Determine the (X, Y) coordinate at the center of the cell enclosing the given text.  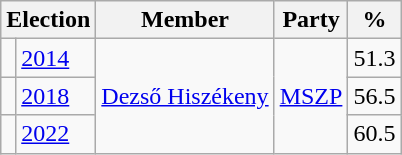
% (374, 20)
2022 (56, 134)
Member (185, 20)
2018 (56, 96)
Election (48, 20)
51.3 (374, 58)
Party (311, 20)
2014 (56, 58)
60.5 (374, 134)
Dezső Hiszékeny (185, 96)
56.5 (374, 96)
MSZP (311, 96)
